From the cell containing the given text, extract its center point as [X, Y] coordinate. 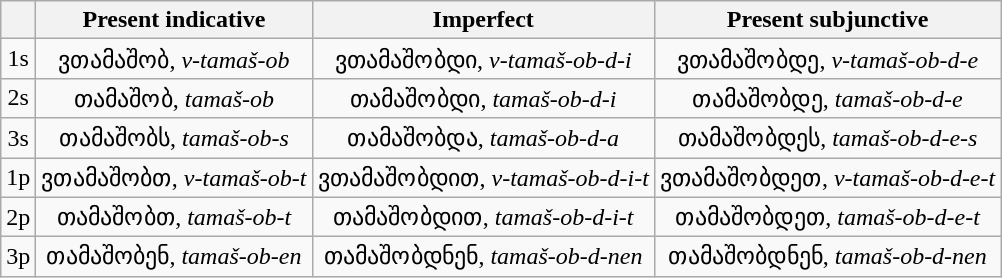
თამაშობ, tamaš-ob [174, 98]
თამაშობდე, tamaš-ob-d-e [827, 98]
Imperfect [483, 20]
1p [18, 178]
თამაშობდი, tamaš-ob-d-i [483, 98]
3p [18, 257]
Present indicative [174, 20]
თამაშობს, tamaš-ob-s [174, 138]
3s [18, 138]
თამაშობდეთ, tamaš-ob-d-e-t [827, 217]
თამაშობდით, tamaš-ob-d-i-t [483, 217]
თამაშობდეს, tamaš-ob-d-e-s [827, 138]
თამაშობდა, tamaš-ob-d-a [483, 138]
2p [18, 217]
ვთამაშობდი, v-tamaš-ob-d-i [483, 59]
2s [18, 98]
ვთამაშობდე, v-tamaš-ob-d-e [827, 59]
1s [18, 59]
ვთამაშობდეთ, v-tamaš-ob-d-e-t [827, 178]
ვთამაშობ, v-tamaš-ob [174, 59]
ვთამაშობთ, v-tamaš-ob-t [174, 178]
Present subjunctive [827, 20]
თამაშობთ, tamaš-ob-t [174, 217]
თამაშობენ, tamaš-ob-en [174, 257]
ვთამაშობდით, v-tamaš-ob-d-i-t [483, 178]
